Search for the cell housing the specified text and yield its (X, Y) center coordinate. 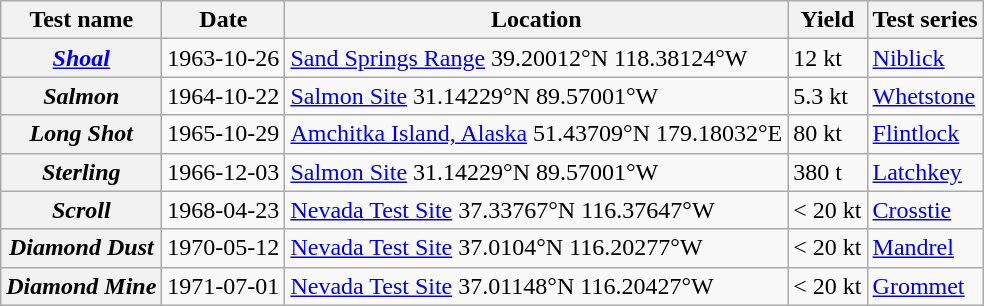
Flintlock (925, 134)
Diamond Dust (82, 248)
Diamond Mine (82, 286)
Amchitka Island, Alaska 51.43709°N 179.18032°E (536, 134)
Test series (925, 20)
Mandrel (925, 248)
Salmon (82, 96)
Nevada Test Site 37.01148°N 116.20427°W (536, 286)
1970-05-12 (224, 248)
Location (536, 20)
380 t (828, 172)
1966-12-03 (224, 172)
Crosstie (925, 210)
Niblick (925, 58)
Scroll (82, 210)
80 kt (828, 134)
Shoal (82, 58)
Sterling (82, 172)
Latchkey (925, 172)
Whetstone (925, 96)
Long Shot (82, 134)
Nevada Test Site 37.33767°N 116.37647°W (536, 210)
1971-07-01 (224, 286)
1968-04-23 (224, 210)
Sand Springs Range 39.20012°N 118.38124°W (536, 58)
1964-10-22 (224, 96)
Yield (828, 20)
1963-10-26 (224, 58)
1965-10-29 (224, 134)
Grommet (925, 286)
Date (224, 20)
Nevada Test Site 37.0104°N 116.20277°W (536, 248)
12 kt (828, 58)
5.3 kt (828, 96)
Test name (82, 20)
